Output the [x, y] coordinate of the center of the cell containing the given text.  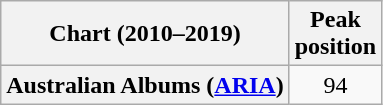
Peakposition [335, 34]
94 [335, 85]
Chart (2010–2019) [145, 34]
Australian Albums (ARIA) [145, 85]
